Extract the (X, Y) coordinate from the center of the cell holding the provided text.  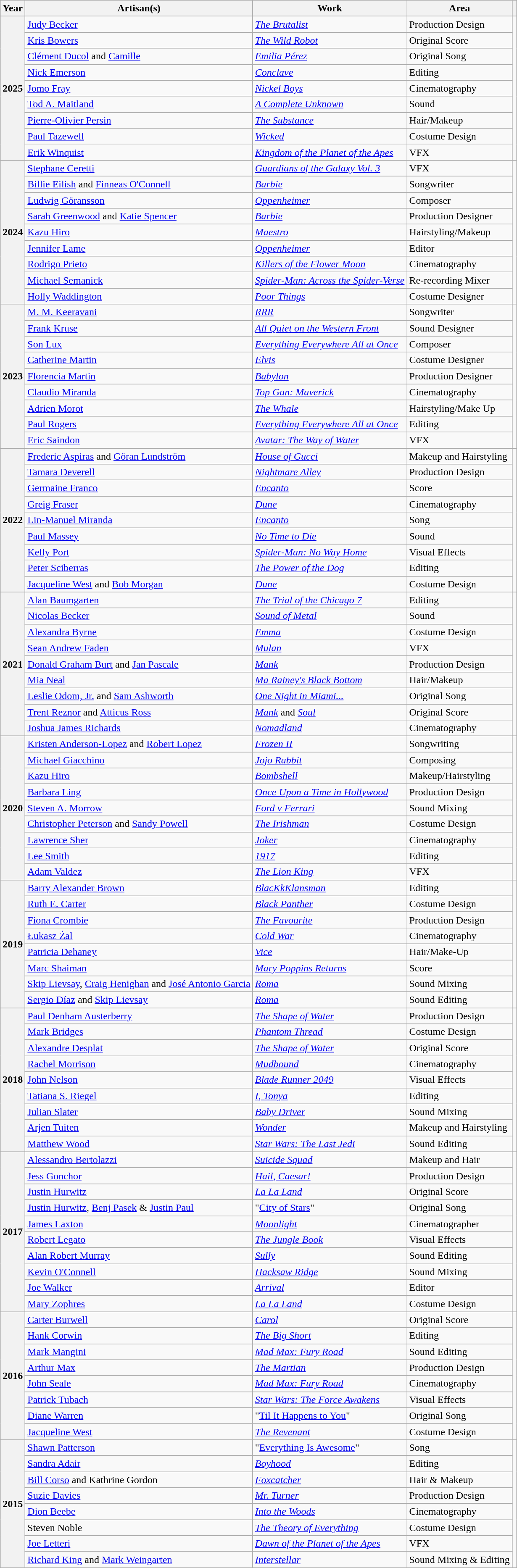
Hail, Caesar! (330, 1176)
Son Lux (139, 344)
Kristen Anderson-Lopez and Robert Lopez (139, 744)
Paul Massey (139, 536)
The Favourite (330, 920)
John Seale (139, 1384)
Black Panther (330, 904)
Alexandra Byrne (139, 632)
Arthur Max (139, 1368)
Hank Corwin (139, 1336)
Foxcatcher (330, 1479)
Peter Sciberras (139, 568)
The Trial of the Chicago 7 (330, 600)
Cold War (330, 936)
Babylon (330, 376)
Jojo Rabbit (330, 760)
Alan Baumgarten (139, 600)
Mank and Soul (330, 712)
Dion Beebe (139, 1512)
Adrien Morot (139, 408)
2015 (13, 1503)
Artisan(s) (139, 8)
Composing (459, 760)
Eric Saindon (139, 440)
Christopher Peterson and Sandy Powell (139, 824)
Alessandro Bertolazzi (139, 1160)
Poor Things (330, 296)
Mark Bridges (139, 1032)
Makeup and Hair (459, 1160)
2021 (13, 664)
Trent Reznor and Atticus Ross (139, 712)
Tod A. Maitland (139, 104)
Once Upon a Time in Hollywood (330, 792)
Lee Smith (139, 856)
2024 (13, 232)
Barry Alexander Brown (139, 888)
Elvis (330, 360)
Killers of the Flower Moon (330, 264)
"City of Stars" (330, 1208)
Robert Legato (139, 1240)
Sound of Metal (330, 616)
John Nelson (139, 1080)
Mary Poppins Returns (330, 968)
Hair & Makeup (459, 1479)
Judy Becker (139, 24)
Sandra Adair (139, 1463)
The Power of the Dog (330, 568)
Nightmare Alley (330, 472)
Mank (330, 664)
Ford v Ferrari (330, 808)
Boyhood (330, 1463)
The Theory of Everything (330, 1528)
Alexandre Desplat (139, 1048)
Makeup/Hairstyling (459, 776)
Moonlight (330, 1224)
A Complete Unknown (330, 104)
Sully (330, 1256)
Marc Shaiman (139, 968)
The Martian (330, 1368)
Emma (330, 632)
The Big Short (330, 1336)
The Brutalist (330, 24)
Top Gun: Maverick (330, 392)
Ma Rainey's Black Bottom (330, 680)
2022 (13, 520)
2018 (13, 1080)
Mary Zophres (139, 1304)
Leslie Odom, Jr. and Sam Ashworth (139, 696)
Sergio Díaz and Skip Lievsay (139, 1000)
Paul Denham Austerberry (139, 1016)
Claudio Miranda (139, 392)
Hairstyling/Makeup (459, 232)
Work (330, 8)
Paul Rogers (139, 424)
Frederic Aspiras and Göran Lundström (139, 456)
Erik Winquist (139, 152)
Fiona Crombie (139, 920)
Sarah Greenwood and Katie Spencer (139, 216)
RRR (330, 312)
Greig Fraser (139, 504)
Phantom Thread (330, 1032)
Rodrigo Prieto (139, 264)
Jennifer Lame (139, 248)
Arjen Tuiten (139, 1128)
House of Gucci (330, 456)
Barbara Ling (139, 792)
Sound Designer (459, 328)
Patricia Dehaney (139, 952)
Justin Hurwitz, Benj Pasek & Justin Paul (139, 1208)
Richard King and Mark Weingarten (139, 1560)
Jacqueline West (139, 1431)
The Irishman (330, 824)
Suicide Squad (330, 1160)
Hair/Make-Up (459, 952)
Maestro (330, 232)
Steven A. Morrow (139, 808)
Songwriting (459, 744)
Star Wars: The Last Jedi (330, 1144)
Michael Semanick (139, 280)
Skip Lievsay, Craig Henighan and José Antonio Garcia (139, 984)
Joe Letteri (139, 1544)
Frozen II (330, 744)
All Quiet on the Western Front (330, 328)
Patrick Tubach (139, 1400)
Sean Andrew Faden (139, 648)
Kris Bowers (139, 40)
Matthew Wood (139, 1144)
Blade Runner 2049 (330, 1080)
Avatar: The Way of Water (330, 440)
Bombshell (330, 776)
Mark Mangini (139, 1352)
Lawrence Sher (139, 840)
Interstellar (330, 1560)
Nickel Boys (330, 88)
Spider-Man: No Way Home (330, 552)
Area (459, 8)
Wonder (330, 1128)
Adam Valdez (139, 872)
Clément Ducol and Camille (139, 56)
Carter Burwell (139, 1320)
Łukasz Żal (139, 936)
Florencia Martin (139, 376)
Carol (330, 1320)
Wicked (330, 136)
The Whale (330, 408)
Ludwig Göransson (139, 200)
Frank Kruse (139, 328)
The Wild Robot (330, 40)
The Revenant (330, 1431)
Hacksaw Ridge (330, 1272)
Baby Driver (330, 1112)
Joe Walker (139, 1288)
Holly Waddington (139, 296)
Conclave (330, 72)
Diane Warren (139, 1415)
Cinematographer (459, 1224)
No Time to Die (330, 536)
"Everything Is Awesome" (330, 1447)
Bill Corso and Kathrine Gordon (139, 1479)
Steven Noble (139, 1528)
The Jungle Book (330, 1240)
"Til It Happens to You" (330, 1415)
2023 (13, 376)
Justin Hurwitz (139, 1192)
1917 (330, 856)
Dawn of the Planet of the Apes (330, 1544)
Stephane Ceretti (139, 168)
Jacqueline West and Bob Morgan (139, 584)
Nicolas Becker (139, 616)
2020 (13, 808)
Ruth E. Carter (139, 904)
Mia Neal (139, 680)
Nomadland (330, 728)
Guardians of the Galaxy Vol. 3 (330, 168)
One Night in Miami... (330, 696)
Germaine Franco (139, 488)
BlacKkKlansman (330, 888)
Joker (330, 840)
2025 (13, 88)
Kelly Port (139, 552)
Year (13, 8)
Tamara Deverell (139, 472)
James Laxton (139, 1224)
Shawn Patterson (139, 1447)
Nick Emerson (139, 72)
Julian Slater (139, 1112)
Suzie Davies (139, 1496)
Jess Gonchor (139, 1176)
Lin-Manuel Miranda (139, 520)
M. M. Keeravani (139, 312)
Pierre-Olivier Persin (139, 120)
Rachel Morrison (139, 1064)
2016 (13, 1376)
Michael Giacchino (139, 760)
Mr. Turner (330, 1496)
I, Tonya (330, 1096)
Re-recording Mixer (459, 280)
Catherine Martin (139, 360)
Alan Robert Murray (139, 1256)
Billie Eilish and Finneas O'Connell (139, 184)
The Lion King (330, 872)
Tatiana S. Riegel (139, 1096)
Mulan (330, 648)
Paul Tazewell (139, 136)
2017 (13, 1232)
Star Wars: The Force Awakens (330, 1400)
Kevin O'Connell (139, 1272)
2019 (13, 944)
Vice (330, 952)
Kingdom of the Planet of the Apes (330, 152)
Emilia Pérez (330, 56)
Donald Graham Burt and Jan Pascale (139, 664)
The Substance (330, 120)
Hairstyling/Make Up (459, 408)
Mudbound (330, 1064)
Spider-Man: Across the Spider-Verse (330, 280)
Sound Mixing & Editing (459, 1560)
Jomo Fray (139, 88)
Into the Woods (330, 1512)
Joshua James Richards (139, 728)
Arrival (330, 1288)
